Output the (X, Y) coordinate of the center of the cell containing the given text.  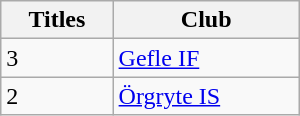
Gefle IF (206, 58)
Club (206, 20)
3 (57, 58)
Titles (57, 20)
2 (57, 96)
Örgryte IS (206, 96)
